Return the [X, Y] coordinate for the center point of the cell that contains the specified text.  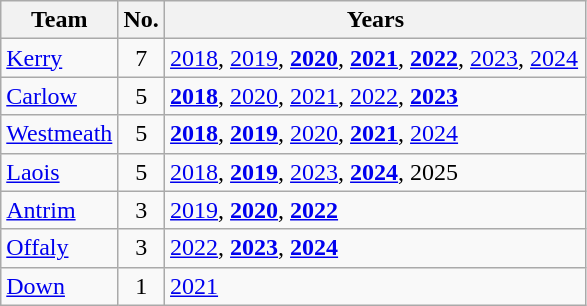
Carlow [60, 96]
1 [142, 286]
Kerry [60, 58]
7 [142, 58]
2022, 2023, 2024 [376, 248]
No. [142, 20]
2018, 2019, 2020, 2021, 2022, 2023, 2024 [376, 58]
Westmeath [60, 134]
2018, 2020, 2021, 2022, 2023 [376, 96]
2018, 2019, 2020, 2021, 2024 [376, 134]
Antrim [60, 210]
Offaly [60, 248]
2019, 2020, 2022 [376, 210]
2021 [376, 286]
Team [60, 20]
Laois [60, 172]
2018, 2019, 2023, 2024, 2025 [376, 172]
Down [60, 286]
Years [376, 20]
